Output the [x, y] coordinate of the center of the cell containing the given text.  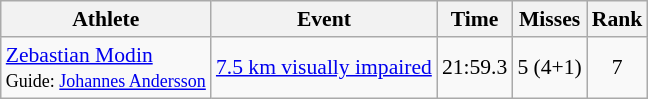
5 (4+1) [549, 68]
7.5 km visually impaired [324, 68]
Misses [549, 19]
Rank [618, 19]
Athlete [106, 19]
21:59.3 [474, 68]
7 [618, 68]
Zebastian ModinGuide: Johannes Andersson [106, 68]
Event [324, 19]
Time [474, 19]
